For the text-containing cell, return its midpoint in (X, Y) coordinate format. 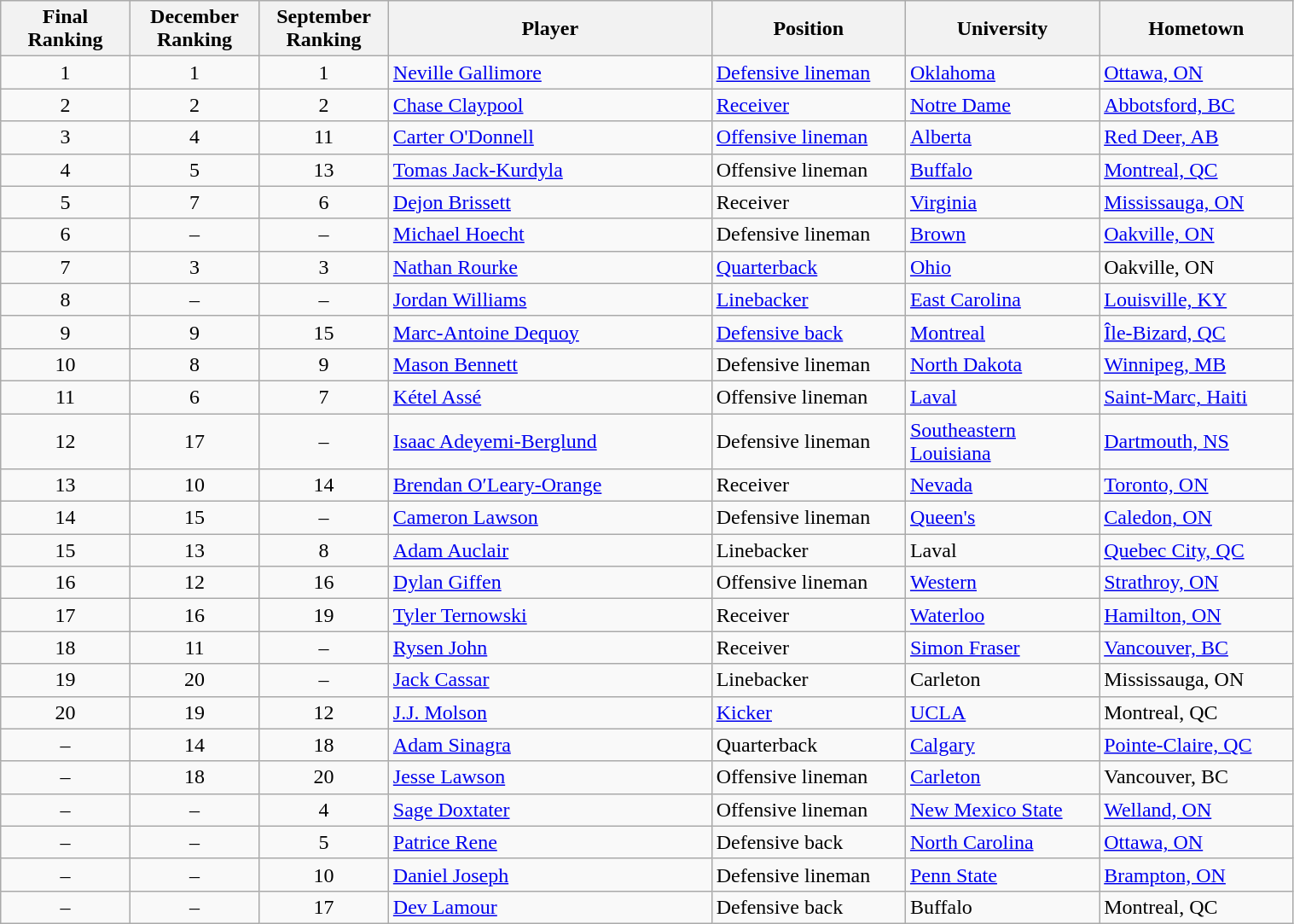
Welland, ON (1196, 810)
Nevada (1001, 485)
Quebec City, QC (1196, 550)
Notre Dame (1001, 105)
Brown (1001, 235)
University (1001, 29)
Penn State (1001, 875)
New Mexico State (1001, 810)
Mason Bennett (549, 364)
Rysen John (549, 648)
UCLA (1001, 712)
Île-Bizard, QC (1196, 332)
Dejon Brissett (549, 202)
Sage Doxtater (549, 810)
Red Deer, AB (1196, 137)
Neville Gallimore (549, 73)
Patrice Rene (549, 842)
Winnipeg, MB (1196, 364)
Saint-Marc, Haiti (1196, 397)
East Carolina (1001, 299)
Jack Cassar (549, 680)
North Dakota (1001, 364)
SeptemberRanking (324, 29)
Adam Sinagra (549, 745)
Tyler Ternowski (549, 615)
Jordan Williams (549, 299)
Toronto, ON (1196, 485)
Isaac Adeyemi-Berglund (549, 440)
Cameron Lawson (549, 518)
Virginia (1001, 202)
DecemberRanking (194, 29)
Western (1001, 583)
Queen's (1001, 518)
North Carolina (1001, 842)
Michael Hoecht (549, 235)
Nathan Rourke (549, 267)
Position (809, 29)
Ohio (1001, 267)
Kicker (809, 712)
Simon Fraser (1001, 648)
Brendan O′Leary-Orange (549, 485)
Marc-Antoine Dequoy (549, 332)
Strathroy, ON (1196, 583)
Louisville, KY (1196, 299)
Jesse Lawson (549, 777)
FinalRanking (66, 29)
Player (549, 29)
Carter O'Donnell (549, 137)
Caledon, ON (1196, 518)
Daniel Joseph (549, 875)
Hamilton, ON (1196, 615)
Kétel Assé (549, 397)
Dev Lamour (549, 907)
Brampton, ON (1196, 875)
Alberta (1001, 137)
Tomas Jack-Kurdyla (549, 170)
Waterloo (1001, 615)
Pointe-Claire, QC (1196, 745)
Adam Auclair (549, 550)
Oklahoma (1001, 73)
Chase Claypool (549, 105)
J.J. Molson (549, 712)
Calgary (1001, 745)
Dylan Giffen (549, 583)
Southeastern Louisiana (1001, 440)
Montreal (1001, 332)
Abbotsford, BC (1196, 105)
Dartmouth, NS (1196, 440)
Hometown (1196, 29)
